Extract the [X, Y] coordinate from the center of the cell holding the provided text.  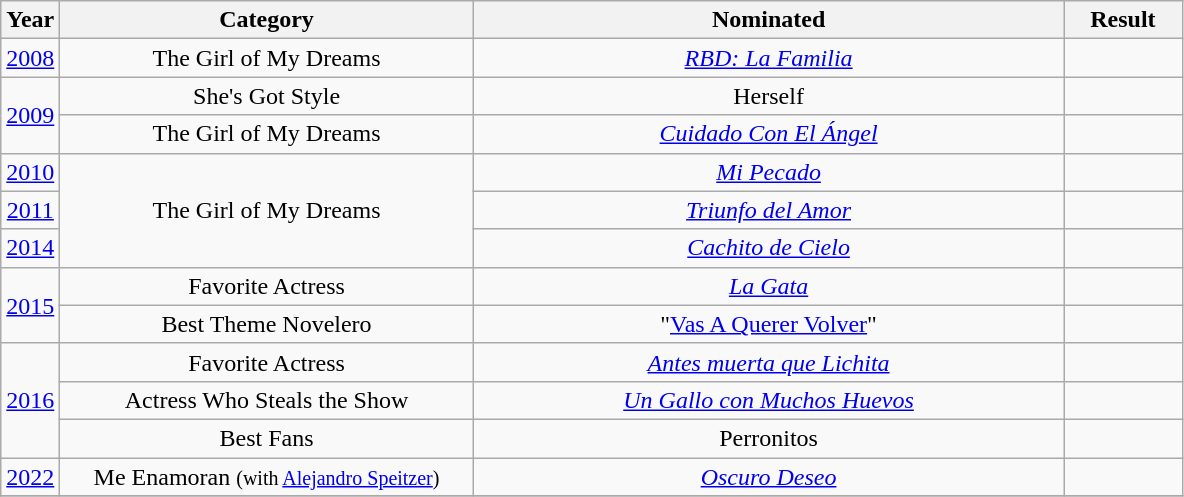
Category [266, 20]
Antes muerta que Lichita [768, 362]
Cuidado Con El Ángel [768, 134]
Me Enamoran (with Alejandro Speitzer) [266, 477]
2010 [30, 172]
2016 [30, 400]
RBD: La Familia [768, 58]
She's Got Style [266, 96]
Nominated [768, 20]
Best Theme Novelero [266, 324]
Triunfo del Amor [768, 210]
Oscuro Deseo [768, 477]
2022 [30, 477]
Best Fans [266, 438]
2014 [30, 248]
2008 [30, 58]
2011 [30, 210]
Un Gallo con Muchos Huevos [768, 400]
Cachito de Cielo [768, 248]
Mi Pecado [768, 172]
"Vas A Querer Volver" [768, 324]
La Gata [768, 286]
2009 [30, 115]
Actress Who Steals the Show [266, 400]
Result [1123, 20]
Herself [768, 96]
Year [30, 20]
2015 [30, 305]
Perronitos [768, 438]
